Identify which cell holds the provided text, then report its (x, y) central coordinate. 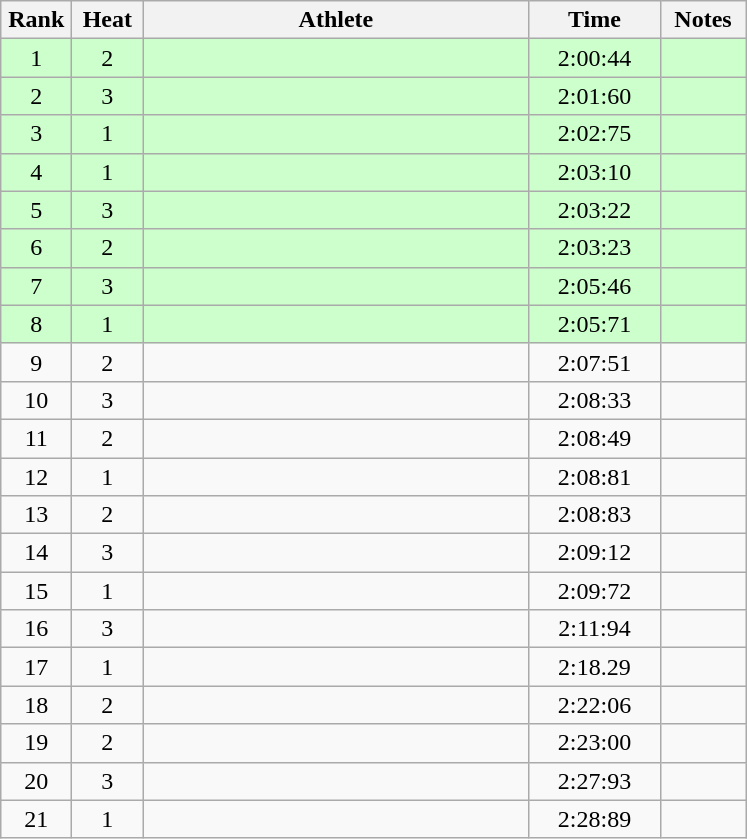
2:11:94 (594, 629)
9 (36, 362)
2:09:12 (594, 553)
2:03:10 (594, 172)
5 (36, 210)
2:00:44 (594, 58)
2:23:00 (594, 743)
12 (36, 477)
Time (594, 20)
2:03:23 (594, 248)
2:28:89 (594, 819)
6 (36, 248)
2:22:06 (594, 705)
8 (36, 324)
2:05:71 (594, 324)
20 (36, 781)
Rank (36, 20)
14 (36, 553)
19 (36, 743)
13 (36, 515)
Notes (703, 20)
2:09:72 (594, 591)
18 (36, 705)
2:07:51 (594, 362)
2:08:49 (594, 438)
2:18.29 (594, 667)
17 (36, 667)
11 (36, 438)
2:08:33 (594, 400)
2:05:46 (594, 286)
2:03:22 (594, 210)
7 (36, 286)
2:08:81 (594, 477)
2:01:60 (594, 96)
Athlete (336, 20)
15 (36, 591)
4 (36, 172)
Heat (108, 20)
2:02:75 (594, 134)
2:27:93 (594, 781)
21 (36, 819)
2:08:83 (594, 515)
10 (36, 400)
16 (36, 629)
